Extract the (X, Y) coordinate from the center of the cell holding the provided text.  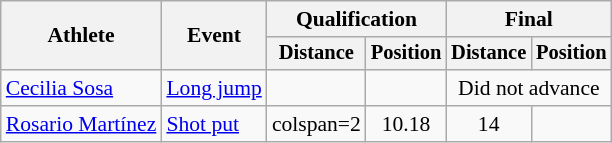
Did not advance (528, 88)
Rosario Martínez (82, 124)
Qualification (356, 19)
14 (488, 124)
Long jump (214, 88)
Event (214, 36)
Shot put (214, 124)
Cecilia Sosa (82, 88)
10.18 (406, 124)
Athlete (82, 36)
Final (528, 19)
colspan=2 (316, 124)
